For the text-containing cell, return its midpoint in (X, Y) coordinate format. 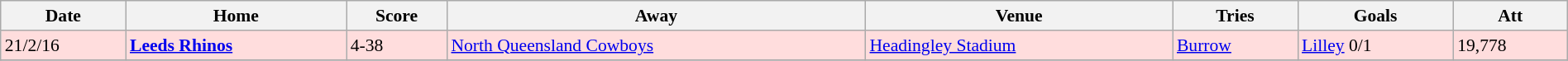
Home (237, 16)
Away (656, 16)
Att (1510, 16)
Leeds Rhinos (237, 45)
Score (397, 16)
Burrow (1236, 45)
Tries (1236, 16)
Headingley Stadium (1019, 45)
21/2/16 (63, 45)
North Queensland Cowboys (656, 45)
Date (63, 16)
Lilley 0/1 (1375, 45)
4-38 (397, 45)
Venue (1019, 16)
19,778 (1510, 45)
Goals (1375, 16)
